Find where the given text appears and provide that cell's center as [x, y] coordinate. 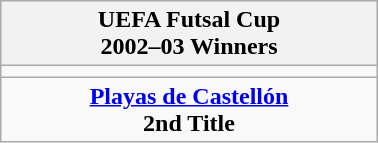
Playas de Castellón2nd Title [189, 110]
UEFA Futsal Cup 2002–03 Winners [189, 34]
